Output the [X, Y] coordinate of the center of the cell containing the given text.  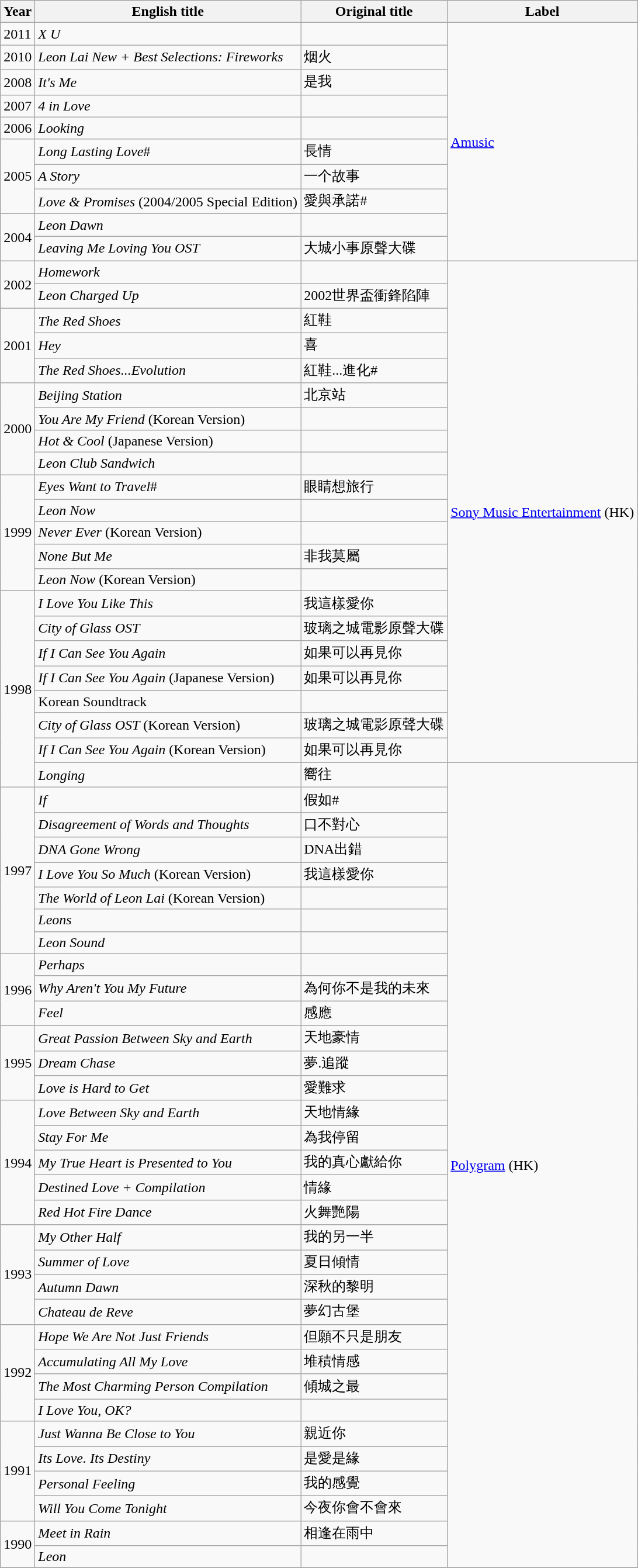
You Are My Friend (Korean Version) [168, 419]
今夜你會不會來 [374, 1508]
The Red Shoes...Evolution [168, 371]
火舞艷陽 [374, 1213]
2005 [18, 177]
Label [542, 12]
2002世界盃衝鋒陷陣 [374, 296]
情緣 [374, 1188]
是我 [374, 82]
Eyes Want to Travel# [168, 488]
Leon Charged Up [168, 296]
If I Can See You Again (Korean Version) [168, 751]
DNA出錯 [374, 850]
Leon Now (Korean Version) [168, 580]
Autumn Dawn [168, 1287]
2007 [18, 106]
假如# [374, 800]
夢幻古堡 [374, 1312]
天地情緣 [374, 1113]
Feel [168, 1014]
2011 [18, 34]
Stay For Me [168, 1138]
Leaving Me Loving You OST [168, 249]
1995 [18, 1063]
嚮往 [374, 775]
Hope We Are Not Just Friends [168, 1336]
1991 [18, 1471]
Beijing Station [168, 395]
堆積情感 [374, 1362]
Will You Come Tonight [168, 1508]
1993 [18, 1275]
Leons [168, 920]
我的另一半 [374, 1237]
The Most Charming Person Compilation [168, 1387]
Sony Music Entertainment (HK) [542, 512]
Meet in Rain [168, 1533]
Amusic [542, 142]
1996 [18, 989]
2010 [18, 57]
Homework [168, 272]
2004 [18, 237]
2001 [18, 346]
4 in Love [168, 106]
愛難求 [374, 1089]
Just Wanna Be Close to You [168, 1434]
I Love You, OK? [168, 1410]
1992 [18, 1373]
English title [168, 12]
喜 [374, 346]
My True Heart is Presented to You [168, 1162]
但願不只是朋友 [374, 1336]
北京站 [374, 395]
1990 [18, 1545]
Polygram (HK) [542, 1165]
紅鞋 [374, 320]
Perhaps [168, 965]
Looking [168, 128]
My Other Half [168, 1237]
紅鞋...進化# [374, 371]
Leon Sound [168, 942]
If I Can See You Again [168, 654]
Its Love. Its Destiny [168, 1459]
相逢在雨中 [374, 1533]
Destined Love + Compilation [168, 1188]
Summer of Love [168, 1263]
為我停留 [374, 1138]
天地豪情 [374, 1038]
Leon Club Sandwich [168, 463]
眼睛想旅行 [374, 488]
一个故事 [374, 177]
Korean Soundtrack [168, 702]
Hot & Cool (Japanese Version) [168, 441]
Leon Lai New + Best Selections: Fireworks [168, 57]
Never Ever (Korean Version) [168, 533]
2002 [18, 284]
Long Lasting Love# [168, 152]
The World of Leon Lai (Korean Version) [168, 898]
I Love You So Much (Korean Version) [168, 875]
Year [18, 12]
Longing [168, 775]
大城小事原聲大碟 [374, 249]
1994 [18, 1162]
Leon Dawn [168, 225]
Disagreement of Words and Thoughts [168, 824]
深秋的黎明 [374, 1287]
Love & Promises (2004/2005 Special Edition) [168, 201]
The Red Shoes [168, 320]
Chateau de Reve [168, 1312]
1997 [18, 871]
Leon Now [168, 510]
If I Can See You Again (Japanese Version) [168, 678]
Accumulating All My Love [168, 1362]
長情 [374, 152]
DNA Gone Wrong [168, 850]
2000 [18, 429]
愛與承諾# [374, 201]
Love Between Sky and Earth [168, 1113]
烟火 [374, 57]
Dream Chase [168, 1063]
1999 [18, 533]
2008 [18, 82]
X U [168, 34]
I Love You Like This [168, 603]
Hey [168, 346]
Great Passion Between Sky and Earth [168, 1038]
Love is Hard to Get [168, 1089]
口不對心 [374, 824]
我的感覺 [374, 1484]
親近你 [374, 1434]
None But Me [168, 557]
傾城之最 [374, 1387]
A Story [168, 177]
2006 [18, 128]
為何你不是我的未來 [374, 988]
感應 [374, 1014]
夏日傾情 [374, 1263]
If [168, 800]
Leon [168, 1557]
It's Me [168, 82]
Original title [374, 12]
Personal Feeling [168, 1484]
1998 [18, 689]
我的真心獻給你 [374, 1162]
Red Hot Fire Dance [168, 1213]
City of Glass OST [168, 628]
非我莫屬 [374, 557]
是愛是緣 [374, 1459]
Why Aren't You My Future [168, 988]
夢.追蹤 [374, 1063]
City of Glass OST (Korean Version) [168, 725]
